Provide the [x, y] coordinate of the cell's center where the given text is located.  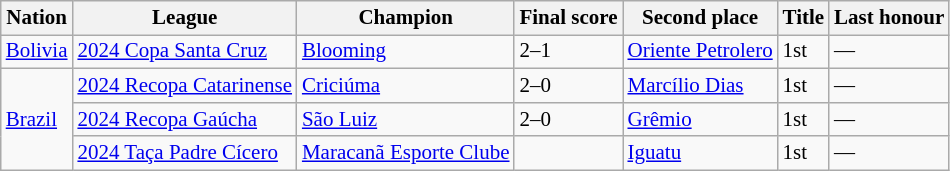
Second place [700, 18]
Marcílio Dias [700, 86]
League [184, 18]
2024 Copa Santa Cruz [184, 52]
Final score [568, 18]
São Luiz [406, 119]
Nation [37, 18]
Brazil [37, 120]
Grêmio [700, 119]
Blooming [406, 52]
2024 Taça Padre Cícero [184, 153]
Champion [406, 18]
Bolivia [37, 52]
2024 Recopa Gaúcha [184, 119]
Iguatu [700, 153]
Title [804, 18]
Maracanã Esporte Clube [406, 153]
2024 Recopa Catarinense [184, 86]
Last honour [889, 18]
Criciúma [406, 86]
Oriente Petrolero [700, 52]
2–1 [568, 52]
